Determine the [X, Y] coordinate at the center of the cell enclosing the given text.  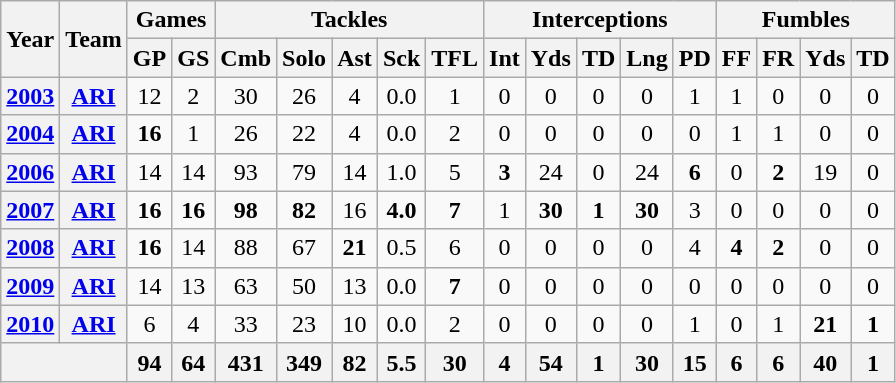
33 [246, 324]
5.5 [401, 362]
2009 [30, 286]
FF [736, 58]
Sck [401, 58]
PD [694, 58]
2008 [30, 248]
2004 [30, 134]
12 [149, 96]
TFL [455, 58]
63 [246, 286]
2006 [30, 172]
22 [304, 134]
93 [246, 172]
2007 [30, 210]
10 [355, 324]
Year [30, 39]
Solo [304, 58]
88 [246, 248]
4.0 [401, 210]
5 [455, 172]
2003 [30, 96]
40 [826, 362]
Games [170, 20]
67 [304, 248]
79 [304, 172]
64 [194, 362]
2010 [30, 324]
94 [149, 362]
54 [550, 362]
Interceptions [600, 20]
Fumbles [806, 20]
Tackles [350, 20]
98 [246, 210]
349 [304, 362]
GS [194, 58]
431 [246, 362]
FR [778, 58]
15 [694, 362]
1.0 [401, 172]
Lng [647, 58]
Int [505, 58]
Cmb [246, 58]
Team [94, 39]
GP [149, 58]
19 [826, 172]
50 [304, 286]
Ast [355, 58]
0.5 [401, 248]
23 [304, 324]
